Detect which cell encompasses the target text, then output its [X, Y] center coordinate. 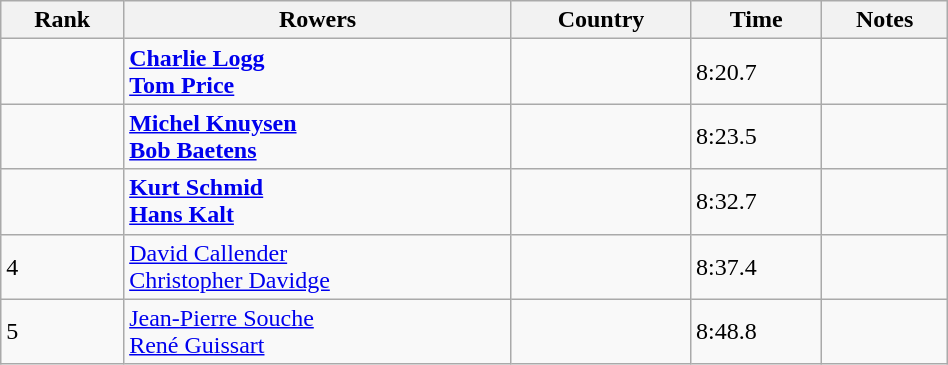
8:20.7 [756, 72]
Notes [884, 20]
Jean-Pierre SoucheRené Guissart [318, 332]
Rank [62, 20]
Rowers [318, 20]
5 [62, 332]
Time [756, 20]
8:37.4 [756, 266]
Charlie LoggTom Price [318, 72]
8:23.5 [756, 136]
8:32.7 [756, 202]
4 [62, 266]
Michel KnuysenBob Baetens [318, 136]
8:48.8 [756, 332]
David CallenderChristopher Davidge [318, 266]
Kurt SchmidHans Kalt [318, 202]
Country [600, 20]
